For the text-containing cell, return its midpoint in (x, y) coordinate format. 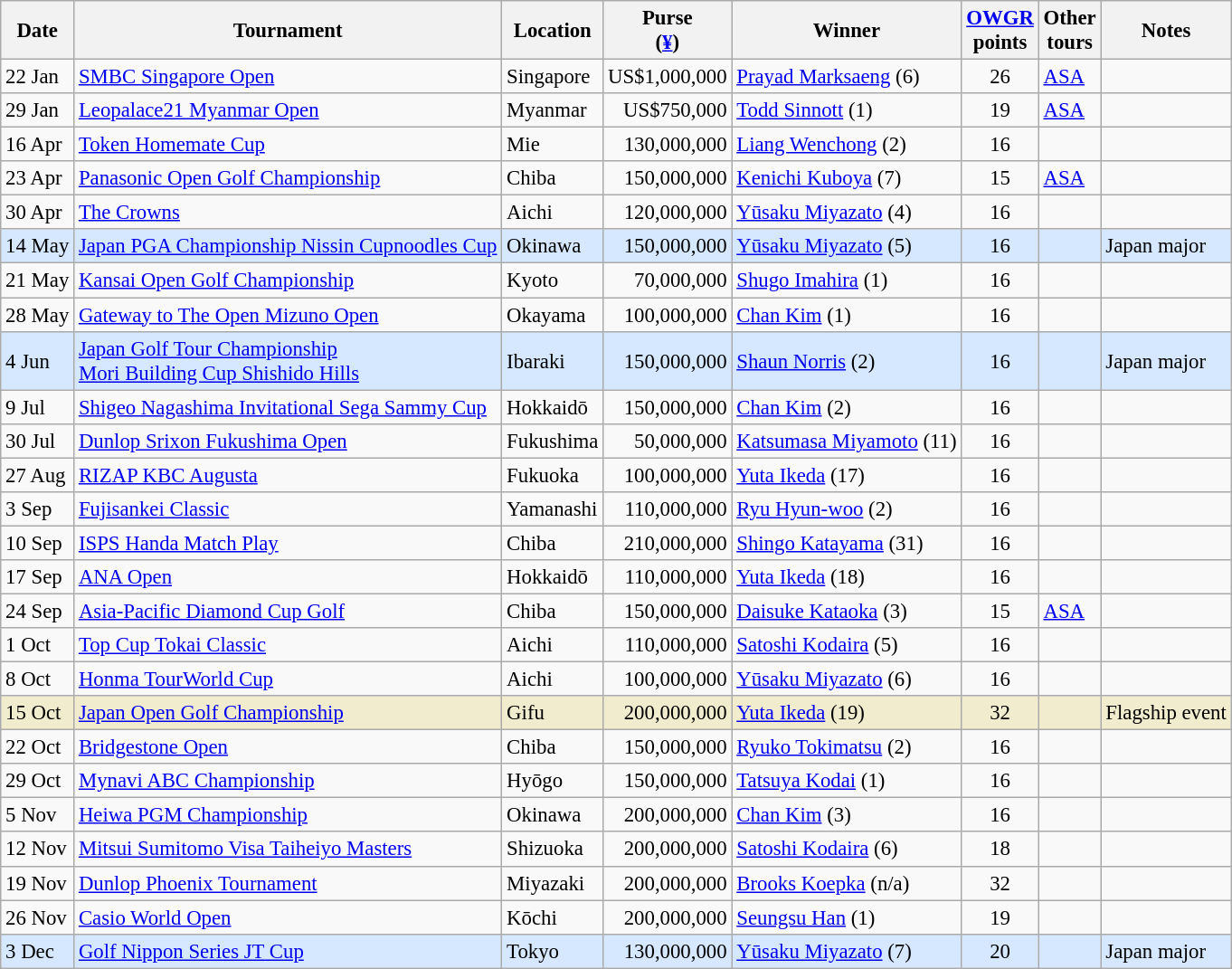
US$750,000 (668, 110)
22 Oct (38, 747)
Fukushima (553, 441)
Leopalace21 Myanmar Open (288, 110)
Token Homemate Cup (288, 145)
Myanmar (553, 110)
30 Jul (38, 441)
Purse(¥) (668, 31)
17 Sep (38, 577)
Tatsuya Kodai (1) (847, 781)
50,000,000 (668, 441)
4 Jun (38, 360)
Fujisankei Classic (288, 509)
Yamanashi (553, 509)
3 Sep (38, 509)
Winner (847, 31)
ANA Open (288, 577)
Flagship event (1166, 713)
15 Oct (38, 713)
OWGRpoints (1000, 31)
Shigeo Nagashima Invitational Sega Sammy Cup (288, 407)
Hyōgo (553, 781)
27 Aug (38, 475)
Seungsu Han (1) (847, 917)
8 Oct (38, 679)
Yūsaku Miyazato (5) (847, 247)
Prayad Marksaeng (6) (847, 77)
Gateway to The Open Mizuno Open (288, 315)
120,000,000 (668, 213)
9 Jul (38, 407)
30 Apr (38, 213)
Todd Sinnott (1) (847, 110)
3 Dec (38, 951)
Panasonic Open Golf Championship (288, 178)
Japan Golf Tour ChampionshipMori Building Cup Shishido Hills (288, 360)
Satoshi Kodaira (5) (847, 645)
Tournament (288, 31)
Chan Kim (2) (847, 407)
Daisuke Kataoka (3) (847, 611)
Mynavi ABC Championship (288, 781)
Shingo Katayama (31) (847, 543)
Yuta Ikeda (19) (847, 713)
Ryuko Tokimatsu (2) (847, 747)
Shugo Imahira (1) (847, 280)
SMBC Singapore Open (288, 77)
Singapore (553, 77)
21 May (38, 280)
1 Oct (38, 645)
16 Apr (38, 145)
Kansai Open Golf Championship (288, 280)
Othertours (1069, 31)
The Crowns (288, 213)
Chan Kim (3) (847, 815)
Location (553, 31)
22 Jan (38, 77)
Gifu (553, 713)
Shizuoka (553, 850)
Asia-Pacific Diamond Cup Golf (288, 611)
Miyazaki (553, 883)
Mitsui Sumitomo Visa Taiheiyo Masters (288, 850)
Mie (553, 145)
Notes (1166, 31)
Casio World Open (288, 917)
Yūsaku Miyazato (6) (847, 679)
14 May (38, 247)
Japan Open Golf Championship (288, 713)
Honma TourWorld Cup (288, 679)
Liang Wenchong (2) (847, 145)
19 Nov (38, 883)
Kenichi Kuboya (7) (847, 178)
Ryu Hyun-woo (2) (847, 509)
12 Nov (38, 850)
Japan PGA Championship Nissin Cupnoodles Cup (288, 247)
Heiwa PGM Championship (288, 815)
Yūsaku Miyazato (4) (847, 213)
Date (38, 31)
Kyoto (553, 280)
Okayama (553, 315)
Katsumasa Miyamoto (11) (847, 441)
Golf Nippon Series JT Cup (288, 951)
Yūsaku Miyazato (7) (847, 951)
RIZAP KBC Augusta (288, 475)
29 Jan (38, 110)
Dunlop Srixon Fukushima Open (288, 441)
23 Apr (38, 178)
Yuta Ikeda (18) (847, 577)
Satoshi Kodaira (6) (847, 850)
Chan Kim (1) (847, 315)
Brooks Koepka (n/a) (847, 883)
5 Nov (38, 815)
26 (1000, 77)
Dunlop Phoenix Tournament (288, 883)
18 (1000, 850)
26 Nov (38, 917)
ISPS Handa Match Play (288, 543)
Bridgestone Open (288, 747)
Ibaraki (553, 360)
US$1,000,000 (668, 77)
20 (1000, 951)
210,000,000 (668, 543)
28 May (38, 315)
24 Sep (38, 611)
29 Oct (38, 781)
Shaun Norris (2) (847, 360)
70,000,000 (668, 280)
10 Sep (38, 543)
Fukuoka (553, 475)
Tokyo (553, 951)
Yuta Ikeda (17) (847, 475)
Kōchi (553, 917)
Top Cup Tokai Classic (288, 645)
